Find where the given text appears and provide that cell's center as (X, Y) coordinate. 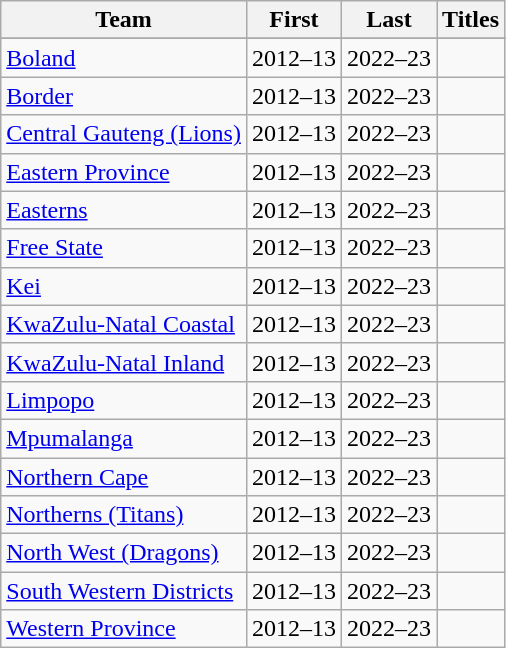
Titles (471, 20)
Central Gauteng (Lions) (124, 134)
Free State (124, 248)
Kei (124, 286)
Mpumalanga (124, 438)
Team (124, 20)
Western Province (124, 629)
South Western Districts (124, 591)
KwaZulu-Natal Inland (124, 362)
First (294, 20)
Boland (124, 58)
Easterns (124, 210)
Eastern Province (124, 172)
Limpopo (124, 400)
Border (124, 96)
North West (Dragons) (124, 553)
Northerns (Titans) (124, 515)
Last (388, 20)
Northern Cape (124, 477)
KwaZulu-Natal Coastal (124, 324)
